Return the [X, Y] coordinate for the center point of the cell that contains the specified text.  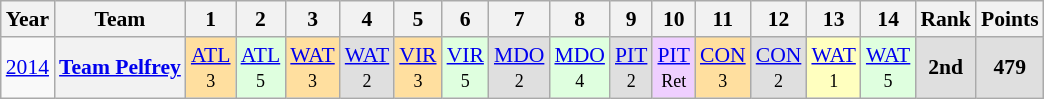
13 [833, 19]
10 [674, 19]
12 [779, 19]
PITRet [674, 68]
VIR3 [418, 68]
PIT2 [632, 68]
11 [723, 19]
5 [418, 19]
2nd [946, 68]
14 [888, 19]
WAT3 [312, 68]
MDO2 [520, 68]
6 [466, 19]
3 [312, 19]
Team Pelfrey [120, 68]
Year [28, 19]
9 [632, 19]
ATL3 [211, 68]
WAT5 [888, 68]
ATL5 [261, 68]
Team [120, 19]
CON2 [779, 68]
2 [261, 19]
Rank [946, 19]
2014 [28, 68]
1 [211, 19]
7 [520, 19]
4 [367, 19]
479 [1010, 68]
CON3 [723, 68]
MDO4 [580, 68]
Points [1010, 19]
VIR5 [466, 68]
WAT2 [367, 68]
WAT1 [833, 68]
8 [580, 19]
